Search for the cell housing the specified text and yield its [X, Y] center coordinate. 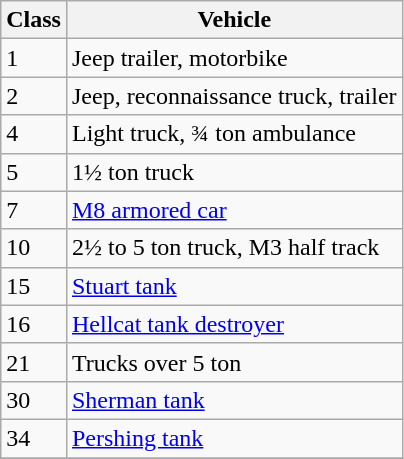
10 [34, 248]
21 [34, 362]
Jeep trailer, motorbike [234, 58]
Pershing tank [234, 438]
M8 armored car [234, 210]
30 [34, 400]
7 [34, 210]
5 [34, 172]
1 [34, 58]
Hellcat tank destroyer [234, 324]
Class [34, 20]
Stuart tank [234, 286]
16 [34, 324]
Jeep, reconnaissance truck, trailer [234, 96]
34 [34, 438]
Light truck, ¾ ton ambulance [234, 134]
Vehicle [234, 20]
15 [34, 286]
Sherman tank [234, 400]
1½ ton truck [234, 172]
2½ to 5 ton truck, M3 half track [234, 248]
4 [34, 134]
2 [34, 96]
Trucks over 5 ton [234, 362]
